Return [X, Y] of the center of cell containing provided text 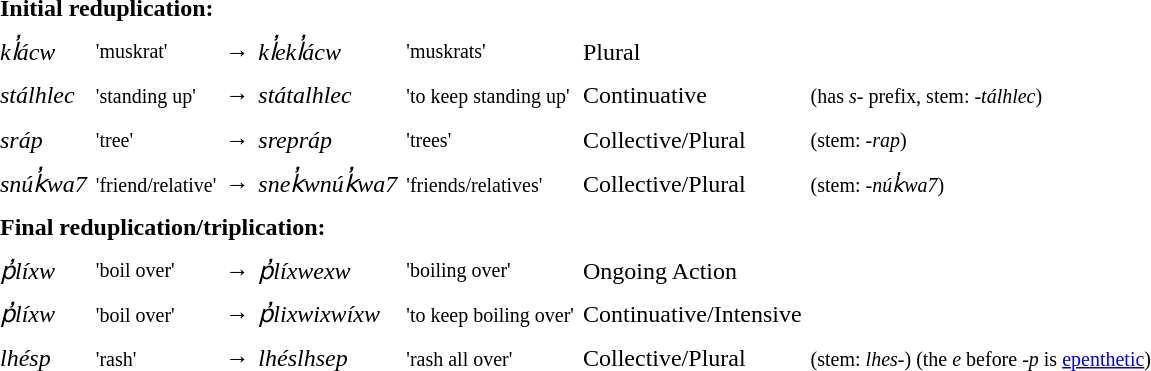
srepráp [328, 140]
p̓lixwixwíxw [328, 316]
'trees' [490, 140]
Continuative/Intensive [692, 316]
Ongoing Action [692, 272]
'tree' [156, 140]
'to keep standing up' [490, 96]
'boiling over' [490, 272]
'standing up' [156, 96]
Plural [692, 52]
'to keep boiling over' [490, 316]
snek̓wnúk̓wa7 [328, 184]
p̓líxwexw [328, 272]
'friends/relatives' [490, 184]
Continuative [692, 96]
státalhlec [328, 96]
'friend/relative' [156, 184]
'muskrats' [490, 52]
kl̓ekl̓ácw [328, 52]
'muskrat' [156, 52]
